From the cell containing the given text, extract its center point as (X, Y) coordinate. 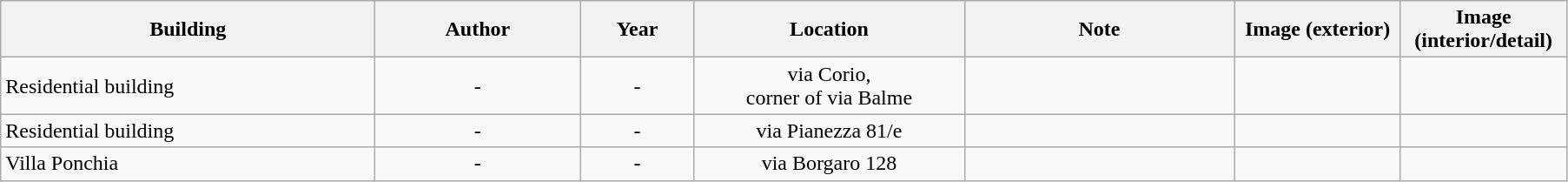
Building (188, 30)
Villa Ponchia (188, 164)
via Pianezza 81/e (829, 131)
Year (638, 30)
Author (478, 30)
Location (829, 30)
Note (1100, 30)
Image (exterior) (1317, 30)
via Corio,corner of via Balme (829, 85)
Image (interior/detail) (1484, 30)
via Borgaro 128 (829, 164)
